Detect which cell encompasses the target text, then output its [x, y] center coordinate. 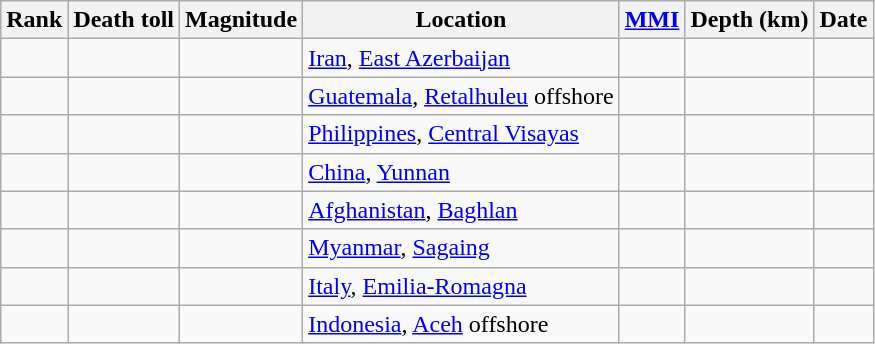
Iran, East Azerbaijan [462, 58]
China, Yunnan [462, 172]
Afghanistan, Baghlan [462, 210]
Date [844, 20]
Philippines, Central Visayas [462, 134]
Depth (km) [750, 20]
Indonesia, Aceh offshore [462, 324]
Location [462, 20]
Myanmar, Sagaing [462, 248]
MMI [652, 20]
Magnitude [242, 20]
Guatemala, Retalhuleu offshore [462, 96]
Italy, Emilia-Romagna [462, 286]
Death toll [124, 20]
Rank [34, 20]
